Pinpoint the cell where the given text exists, returning its [X, Y] midpoint coordinate. 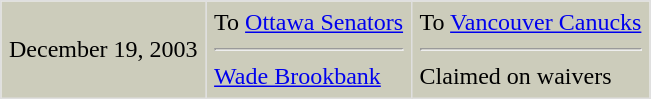
To Ottawa SenatorsWade Brookbank [308, 50]
To Vancouver CanucksClaimed on waivers [530, 50]
December 19, 2003 [104, 50]
